Detect which cell encompasses the target text, then output its [X, Y] center coordinate. 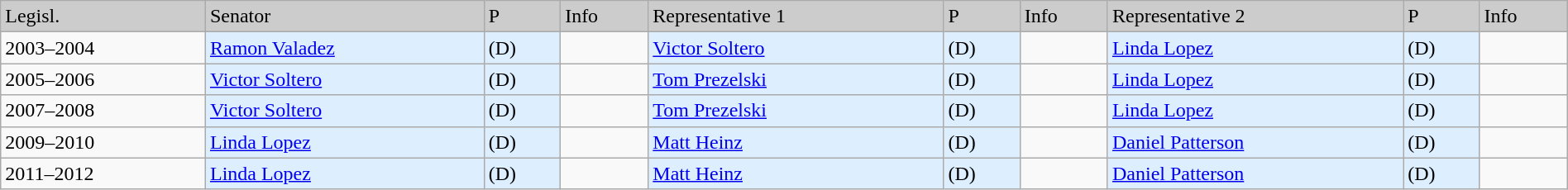
Representative 1 [796, 17]
Representative 2 [1255, 17]
2007–2008 [103, 111]
2005–2006 [103, 79]
2009–2010 [103, 142]
2003–2004 [103, 48]
Ramon Valadez [344, 48]
Legisl. [103, 17]
Senator [344, 17]
2011–2012 [103, 173]
